Capture the cell that displays the provided text and extract its [X, Y] central coordinate. 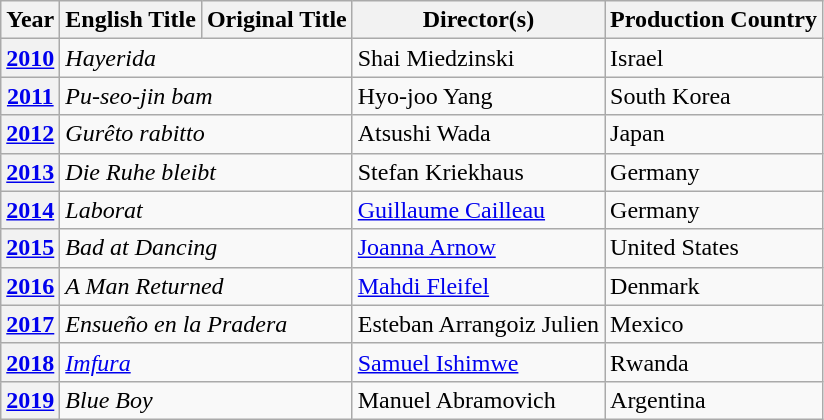
South Korea [714, 96]
Israel [714, 58]
2018 [30, 362]
Mahdi Fleifel [478, 286]
Bad at Dancing [206, 248]
Imfura [206, 362]
Die Ruhe bleibt [206, 172]
2013 [30, 172]
2014 [30, 210]
2017 [30, 324]
Denmark [714, 286]
2019 [30, 400]
English Title [131, 20]
Japan [714, 134]
United States [714, 248]
Guillaume Cailleau [478, 210]
Manuel Abramovich [478, 400]
Shai Miedzinski [478, 58]
Production Country [714, 20]
2015 [30, 248]
2011 [30, 96]
Hyo-joo Yang [478, 96]
Gurêto rabitto [206, 134]
Original Title [276, 20]
Joanna Arnow [478, 248]
2016 [30, 286]
Laborat [206, 210]
Samuel Ishimwe [478, 362]
Pu-seo-jin bam [206, 96]
A Man Returned [206, 286]
2012 [30, 134]
Year [30, 20]
Esteban Arrangoiz Julien [478, 324]
Blue Boy [206, 400]
Hayerida [206, 58]
Stefan Kriekhaus [478, 172]
Mexico [714, 324]
Rwanda [714, 362]
Director(s) [478, 20]
Argentina [714, 400]
Atsushi Wada [478, 134]
2010 [30, 58]
Ensueño en la Pradera [206, 324]
